Extract the [x, y] coordinate from the center of the cell holding the provided text.  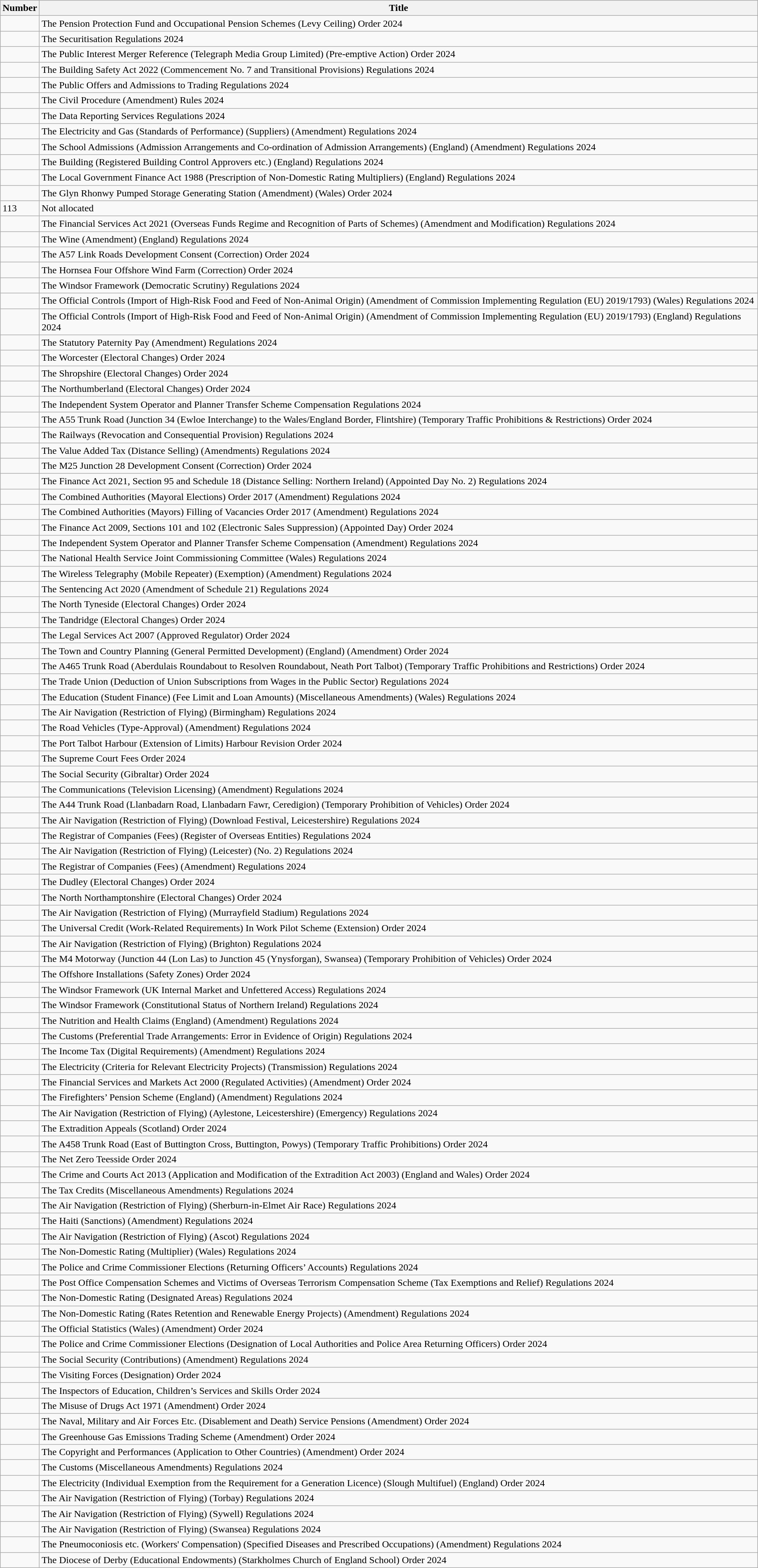
The Registrar of Companies (Fees) (Register of Overseas Entities) Regulations 2024 [398, 836]
The Public Offers and Admissions to Trading Regulations 2024 [398, 85]
The Official Statistics (Wales) (Amendment) Order 2024 [398, 1329]
The Pension Protection Fund and Occupational Pension Schemes (Levy Ceiling) Order 2024 [398, 23]
The Statutory Paternity Pay (Amendment) Regulations 2024 [398, 343]
The Diocese of Derby (Educational Endowments) (Starkholmes Church of England School) Order 2024 [398, 1560]
The Air Navigation (Restriction of Flying) (Ascot) Regulations 2024 [398, 1236]
The M25 Junction 28 Development Consent (Correction) Order 2024 [398, 466]
The Trade Union (Deduction of Union Subscriptions from Wages in the Public Sector) Regulations 2024 [398, 681]
The Income Tax (Digital Requirements) (Amendment) Regulations 2024 [398, 1051]
The Inspectors of Education, Children’s Services and Skills Order 2024 [398, 1390]
The Glyn Rhonwy Pumped Storage Generating Station (Amendment) (Wales) Order 2024 [398, 193]
The Dudley (Electoral Changes) Order 2024 [398, 882]
The Railways (Revocation and Consequential Provision) Regulations 2024 [398, 435]
The Air Navigation (Restriction of Flying) (Swansea) Regulations 2024 [398, 1529]
The Greenhouse Gas Emissions Trading Scheme (Amendment) Order 2024 [398, 1437]
The Electricity (Individual Exemption from the Requirement for a Generation Licence) (Slough Multifuel) (England) Order 2024 [398, 1483]
The Windsor Framework (Democratic Scrutiny) Regulations 2024 [398, 285]
The Air Navigation (Restriction of Flying) (Brighton) Regulations 2024 [398, 944]
The Windsor Framework (UK Internal Market and Unfettered Access) Regulations 2024 [398, 990]
The Non-Domestic Rating (Multiplier) (Wales) Regulations 2024 [398, 1252]
The Universal Credit (Work-Related Requirements) In Work Pilot Scheme (Extension) Order 2024 [398, 928]
The Financial Services Act 2021 (Overseas Funds Regime and Recognition of Parts of Schemes) (Amendment and Modification) Regulations 2024 [398, 224]
The Sentencing Act 2020 (Amendment of Schedule 21) Regulations 2024 [398, 589]
113 [20, 208]
The Customs (Preferential Trade Arrangements: Error in Evidence of Origin) Regulations 2024 [398, 1036]
The Road Vehicles (Type-Approval) (Amendment) Regulations 2024 [398, 728]
The Air Navigation (Restriction of Flying) (Leicester) (No. 2) Regulations 2024 [398, 851]
The North Northamptonshire (Electoral Changes) Order 2024 [398, 897]
The Social Security (Contributions) (Amendment) Regulations 2024 [398, 1360]
The A57 Link Roads Development Consent (Correction) Order 2024 [398, 255]
The Electricity (Criteria for Relevant Electricity Projects) (Transmission) Regulations 2024 [398, 1067]
The Air Navigation (Restriction of Flying) (Download Festival, Leicestershire) Regulations 2024 [398, 820]
The A458 Trunk Road (East of Buttington Cross, Buttington, Powys) (Temporary Traffic Prohibitions) Order 2024 [398, 1144]
The Electricity and Gas (Standards of Performance) (Suppliers) (Amendment) Regulations 2024 [398, 131]
The National Health Service Joint Commissioning Committee (Wales) Regulations 2024 [398, 558]
The Finance Act 2009, Sections 101 and 102 (Electronic Sales Suppression) (Appointed Day) Order 2024 [398, 528]
The School Admissions (Admission Arrangements and Co-ordination of Admission Arrangements) (England) (Amendment) Regulations 2024 [398, 147]
The Data Reporting Services Regulations 2024 [398, 116]
The Pneumoconiosis etc. (Workers' Compensation) (Specified Diseases and Prescribed Occupations) (Amendment) Regulations 2024 [398, 1545]
The Local Government Finance Act 1988 (Prescription of Non-Domestic Rating Multipliers) (England) Regulations 2024 [398, 177]
The Building Safety Act 2022 (Commencement No. 7 and Transitional Provisions) Regulations 2024 [398, 70]
The North Tyneside (Electoral Changes) Order 2024 [398, 604]
Title [398, 8]
The Financial Services and Markets Act 2000 (Regulated Activities) (Amendment) Order 2024 [398, 1082]
The Communications (Television Licensing) (Amendment) Regulations 2024 [398, 789]
Number [20, 8]
The A44 Trunk Road (Llanbadarn Road, Llanbadarn Fawr, Ceredigion) (Temporary Prohibition of Vehicles) Order 2024 [398, 805]
The Air Navigation (Restriction of Flying) (Sywell) Regulations 2024 [398, 1514]
Not allocated [398, 208]
The Shropshire (Electoral Changes) Order 2024 [398, 373]
The Wine (Amendment) (England) Regulations 2024 [398, 239]
The Net Zero Teesside Order 2024 [398, 1159]
The M4 Motorway (Junction 44 (Lon Las) to Junction 45 (Ynysforgan), Swansea) (Temporary Prohibition of Vehicles) Order 2024 [398, 959]
The Misuse of Drugs Act 1971 (Amendment) Order 2024 [398, 1406]
The Tax Credits (Miscellaneous Amendments) Regulations 2024 [398, 1190]
The Education (Student Finance) (Fee Limit and Loan Amounts) (Miscellaneous Amendments) (Wales) Regulations 2024 [398, 697]
The Registrar of Companies (Fees) (Amendment) Regulations 2024 [398, 866]
The Worcester (Electoral Changes) Order 2024 [398, 358]
The Public Interest Merger Reference (Telegraph Media Group Limited) (Pre-emptive Action) Order 2024 [398, 54]
The Air Navigation (Restriction of Flying) (Sherburn-in-Elmet Air Race) Regulations 2024 [398, 1206]
The Town and Country Planning (General Permitted Development) (England) (Amendment) Order 2024 [398, 651]
The Customs (Miscellaneous Amendments) Regulations 2024 [398, 1468]
The Wireless Telegraphy (Mobile Repeater) (Exemption) (Amendment) Regulations 2024 [398, 574]
The Naval, Military and Air Forces Etc. (Disablement and Death) Service Pensions (Amendment) Order 2024 [398, 1421]
The Supreme Court Fees Order 2024 [398, 759]
The Nutrition and Health Claims (England) (Amendment) Regulations 2024 [398, 1021]
The Independent System Operator and Planner Transfer Scheme Compensation (Amendment) Regulations 2024 [398, 543]
The Air Navigation (Restriction of Flying) (Birmingham) Regulations 2024 [398, 713]
The Combined Authorities (Mayoral Elections) Order 2017 (Amendment) Regulations 2024 [398, 497]
The Crime and Courts Act 2013 (Application and Modification of the Extradition Act 2003) (England and Wales) Order 2024 [398, 1174]
The Post Office Compensation Schemes and Victims of Overseas Terrorism Compensation Scheme (Tax Exemptions and Relief) Regulations 2024 [398, 1283]
The Non-Domestic Rating (Rates Retention and Renewable Energy Projects) (Amendment) Regulations 2024 [398, 1313]
The Air Navigation (Restriction of Flying) (Aylestone, Leicestershire) (Emergency) Regulations 2024 [398, 1113]
The Visiting Forces (Designation) Order 2024 [398, 1375]
The Haiti (Sanctions) (Amendment) Regulations 2024 [398, 1221]
The Tandridge (Electoral Changes) Order 2024 [398, 620]
The Building (Registered Building Control Approvers etc.) (England) Regulations 2024 [398, 162]
The Port Talbot Harbour (Extension of Limits) Harbour Revision Order 2024 [398, 743]
The Copyright and Performances (Application to Other Countries) (Amendment) Order 2024 [398, 1452]
The Offshore Installations (Safety Zones) Order 2024 [398, 974]
The Air Navigation (Restriction of Flying) (Torbay) Regulations 2024 [398, 1498]
The Hornsea Four Offshore Wind Farm (Correction) Order 2024 [398, 270]
The Legal Services Act 2007 (Approved Regulator) Order 2024 [398, 635]
The Finance Act 2021, Section 95 and Schedule 18 (Distance Selling: Northern Ireland) (Appointed Day No. 2) Regulations 2024 [398, 481]
The Windsor Framework (Constitutional Status of Northern Ireland) Regulations 2024 [398, 1005]
The Police and Crime Commissioner Elections (Returning Officers’ Accounts) Regulations 2024 [398, 1267]
The Securitisation Regulations 2024 [398, 39]
The Firefighters’ Pension Scheme (England) (Amendment) Regulations 2024 [398, 1098]
The Extradition Appeals (Scotland) Order 2024 [398, 1128]
The Value Added Tax (Distance Selling) (Amendments) Regulations 2024 [398, 451]
The Air Navigation (Restriction of Flying) (Murrayfield Stadium) Regulations 2024 [398, 913]
The Combined Authorities (Mayors) Filling of Vacancies Order 2017 (Amendment) Regulations 2024 [398, 512]
The Independent System Operator and Planner Transfer Scheme Compensation Regulations 2024 [398, 404]
The Civil Procedure (Amendment) Rules 2024 [398, 100]
The Non-Domestic Rating (Designated Areas) Regulations 2024 [398, 1298]
The Social Security (Gibraltar) Order 2024 [398, 774]
The A465 Trunk Road (Aberdulais Roundabout to Resolven Roundabout, Neath Port Talbot) (Temporary Traffic Prohibitions and Restrictions) Order 2024 [398, 666]
The Northumberland (Electoral Changes) Order 2024 [398, 389]
The Police and Crime Commissioner Elections (Designation of Local Authorities and Police Area Returning Officers) Order 2024 [398, 1344]
